Locate the cell with the specified text and output its (X, Y) center coordinate. 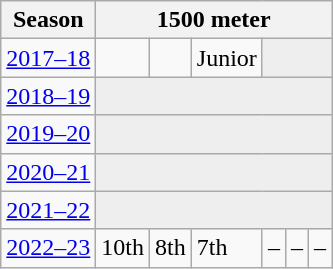
Junior (226, 58)
2019–20 (48, 134)
2018–19 (48, 96)
1500 meter (214, 20)
Season (48, 20)
7th (226, 248)
2021–22 (48, 210)
2020–21 (48, 172)
2022–23 (48, 248)
10th (123, 248)
2017–18 (48, 58)
8th (171, 248)
